Determine the [X, Y] coordinate at the center of the cell enclosing the given text.  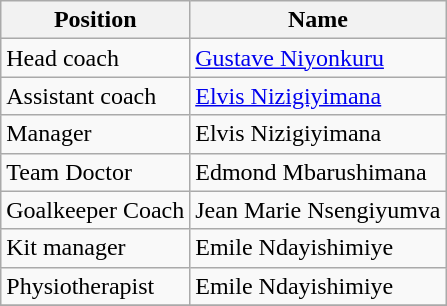
Name [318, 20]
Assistant coach [96, 96]
Gustave Niyonkuru [318, 58]
Jean Marie Nsengiyumva [318, 210]
Goalkeeper Coach [96, 210]
Manager [96, 134]
Physiotherapist [96, 286]
Team Doctor [96, 172]
Position [96, 20]
Head coach [96, 58]
Kit manager [96, 248]
Edmond Mbarushimana [318, 172]
